Find where the given text appears and provide that cell's center as [x, y] coordinate. 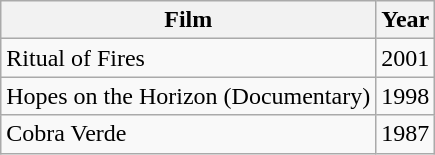
Film [188, 20]
Cobra Verde [188, 134]
Year [406, 20]
1987 [406, 134]
1998 [406, 96]
Ritual of Fires [188, 58]
2001 [406, 58]
Hopes on the Horizon (Documentary) [188, 96]
